Determine the [X, Y] coordinate at the center of the cell enclosing the given text.  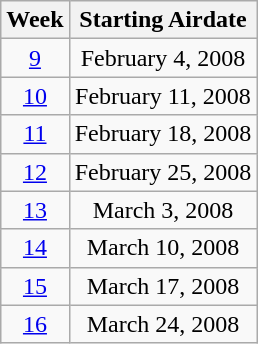
March 10, 2008 [163, 248]
March 3, 2008 [163, 210]
14 [35, 248]
9 [35, 58]
February 4, 2008 [163, 58]
March 24, 2008 [163, 324]
10 [35, 96]
13 [35, 210]
Week [35, 20]
11 [35, 134]
Starting Airdate [163, 20]
15 [35, 286]
16 [35, 324]
12 [35, 172]
February 11, 2008 [163, 96]
February 18, 2008 [163, 134]
February 25, 2008 [163, 172]
March 17, 2008 [163, 286]
